Output the (x, y) coordinate of the center of the cell containing the given text.  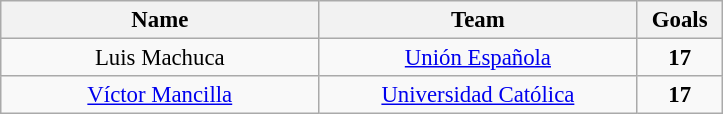
Name (160, 20)
Víctor Mancilla (160, 95)
Universidad Católica (478, 95)
Team (478, 20)
Unión Española (478, 58)
Luis Machuca (160, 58)
Goals (680, 20)
